Locate the cell with the specified text and output its [X, Y] center coordinate. 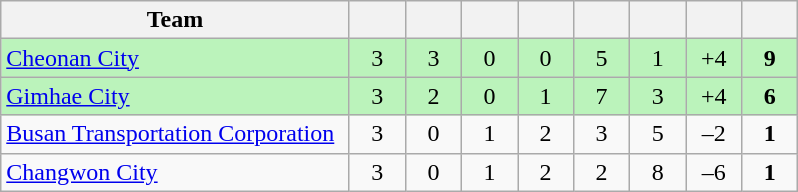
7 [602, 96]
–2 [714, 134]
Team [176, 20]
6 [770, 96]
Changwon City [176, 172]
9 [770, 58]
–6 [714, 172]
Busan Transportation Corporation [176, 134]
Cheonan City [176, 58]
8 [658, 172]
Gimhae City [176, 96]
